Find where the given text appears and provide that cell's center as (x, y) coordinate. 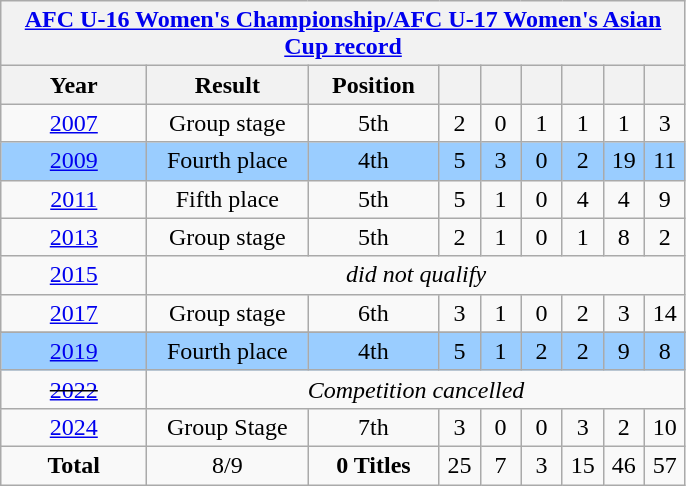
25 (460, 465)
10 (664, 427)
Result (228, 85)
46 (624, 465)
15 (582, 465)
2024 (74, 427)
Group Stage (228, 427)
7 (500, 465)
2017 (74, 313)
Total (74, 465)
2009 (74, 161)
19 (624, 161)
2019 (74, 351)
AFC U-16 Women's Championship/AFC U-17 Women's Asian Cup record (344, 34)
Fifth place (228, 199)
Year (74, 85)
2022 (74, 389)
2013 (74, 237)
2011 (74, 199)
8/9 (228, 465)
did not qualify (416, 275)
2015 (74, 275)
0 Titles (374, 465)
Position (374, 85)
Competition cancelled (416, 389)
2007 (74, 123)
6th (374, 313)
7th (374, 427)
11 (664, 161)
14 (664, 313)
57 (664, 465)
